Extract the [x, y] coordinate from the center of the cell holding the provided text.  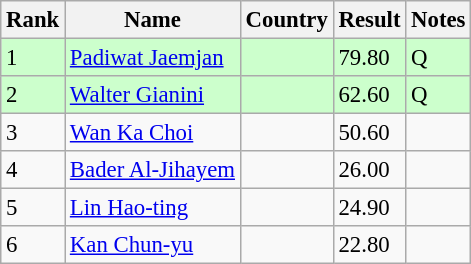
Wan Ka Choi [153, 133]
3 [33, 133]
26.00 [370, 170]
Country [286, 20]
Bader Al-Jihayem [153, 170]
Result [370, 20]
50.60 [370, 133]
Rank [33, 20]
Name [153, 20]
1 [33, 58]
Walter Gianini [153, 95]
22.80 [370, 245]
Notes [438, 20]
5 [33, 208]
6 [33, 245]
24.90 [370, 208]
62.60 [370, 95]
79.80 [370, 58]
4 [33, 170]
Lin Hao-ting [153, 208]
2 [33, 95]
Kan Chun-yu [153, 245]
Padiwat Jaemjan [153, 58]
